Provide the (x, y) coordinate of the cell's center where the given text is located.  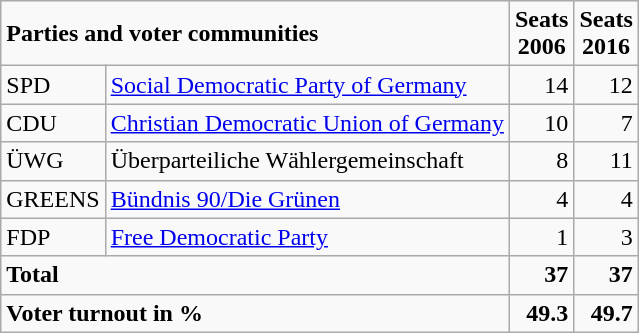
Social Democratic Party of Germany (307, 85)
12 (606, 85)
ÜWG (53, 161)
7 (606, 123)
1 (541, 237)
3 (606, 237)
Überparteiliche Wählergemeinschaft (307, 161)
8 (541, 161)
FDP (53, 237)
14 (541, 85)
GREENS (53, 199)
49.7 (606, 313)
11 (606, 161)
SPD (53, 85)
Voter turnout in % (256, 313)
Christian Democratic Union of Germany (307, 123)
49.3 (541, 313)
Seats2006 (541, 34)
Bündnis 90/Die Grünen (307, 199)
Seats2016 (606, 34)
Total (256, 275)
CDU (53, 123)
10 (541, 123)
Free Democratic Party (307, 237)
Parties and voter communities (256, 34)
